Detect which cell encompasses the target text, then output its (X, Y) center coordinate. 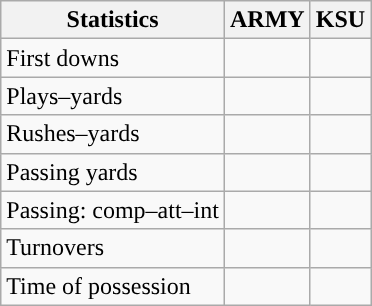
Passing: comp–att–int (113, 210)
Statistics (113, 20)
Time of possession (113, 286)
Plays–yards (113, 96)
Rushes–yards (113, 134)
ARMY (267, 20)
KSU (340, 20)
Turnovers (113, 248)
First downs (113, 58)
Passing yards (113, 172)
